Scan for the cell matching the given text and deliver its (x, y) coordinate at center. 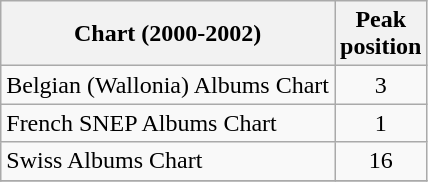
1 (380, 123)
Chart (2000-2002) (168, 34)
Belgian (Wallonia) Albums Chart (168, 85)
Swiss Albums Chart (168, 161)
Peakposition (380, 34)
3 (380, 85)
French SNEP Albums Chart (168, 123)
16 (380, 161)
